Search for the cell housing the specified text and yield its (x, y) center coordinate. 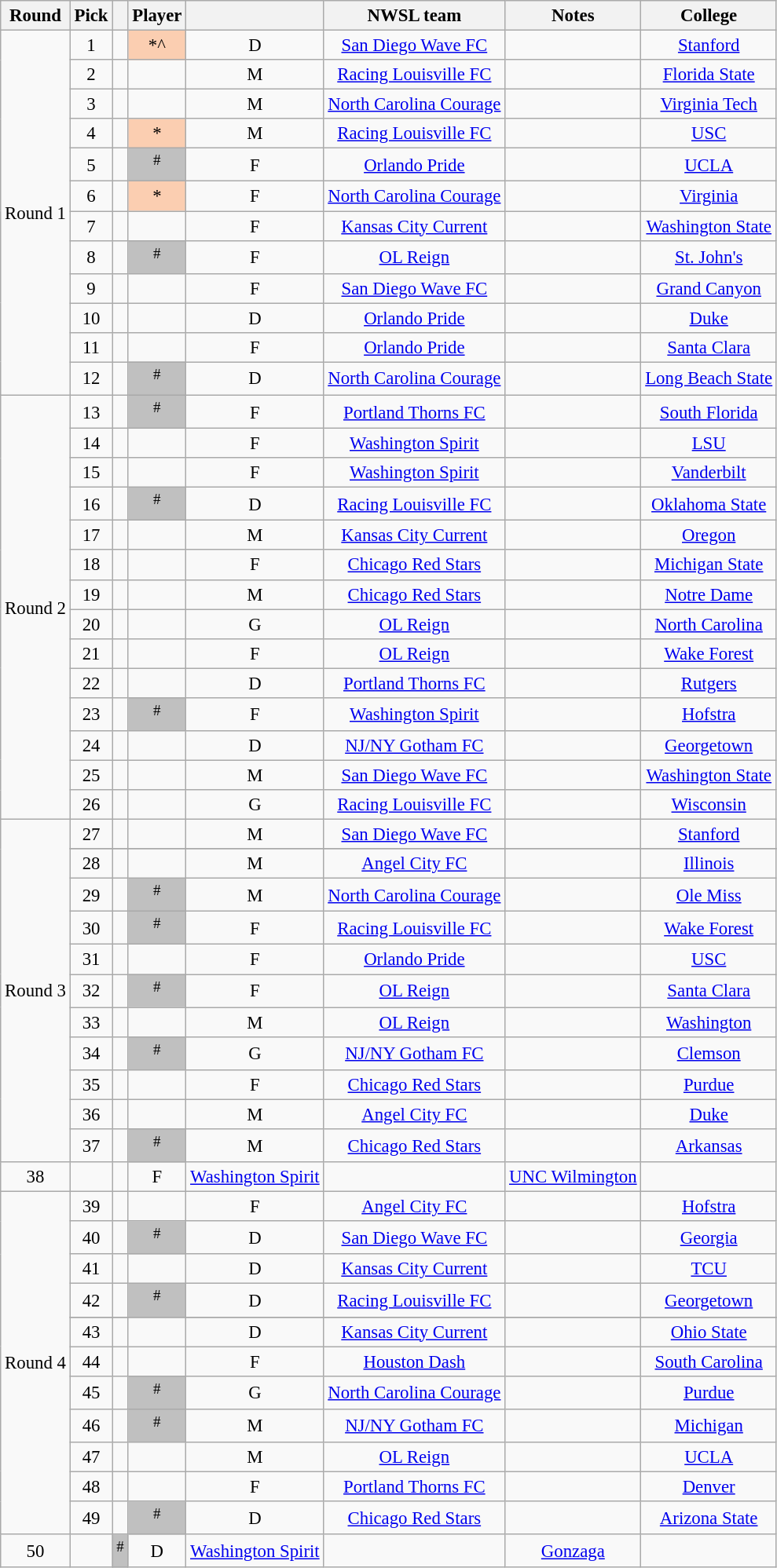
Round 3 (35, 991)
South Carolina (709, 1361)
42 (91, 1300)
35 (91, 1085)
15 (91, 473)
19 (91, 594)
43 (91, 1332)
29 (91, 895)
23 (91, 715)
Gonzaga (574, 1551)
LSU (709, 444)
Michigan (709, 1426)
Arizona State (709, 1518)
College (709, 16)
39 (91, 1207)
24 (91, 746)
21 (91, 653)
1 (91, 46)
Ohio State (709, 1332)
Denver (709, 1486)
Notes (574, 16)
Virginia Tech (709, 104)
NWSL team (415, 16)
2 (91, 75)
25 (91, 775)
13 (91, 411)
Long Beach State (709, 378)
9 (91, 288)
Illinois (709, 864)
16 (91, 504)
31 (91, 959)
Pick (91, 16)
8 (91, 257)
45 (91, 1392)
14 (91, 444)
10 (91, 318)
36 (91, 1114)
North Carolina (709, 624)
47 (91, 1457)
Oregon (709, 535)
Michigan State (709, 565)
12 (91, 378)
*^ (157, 46)
48 (91, 1486)
49 (91, 1518)
46 (91, 1426)
Round 2 (35, 607)
28 (91, 864)
Clemson (709, 1053)
Ole Miss (709, 895)
7 (91, 226)
Virginia (709, 196)
Notre Dame (709, 594)
5 (91, 165)
Arkansas (709, 1146)
TCU (709, 1269)
Round (35, 16)
Florida State (709, 75)
22 (91, 683)
St. John's (709, 257)
6 (91, 196)
UNC Wilmington (574, 1177)
44 (91, 1361)
32 (91, 991)
33 (91, 1022)
Grand Canyon (709, 288)
50 (35, 1551)
Player (157, 16)
3 (91, 104)
Rutgers (709, 683)
40 (91, 1237)
Wisconsin (709, 805)
Washington (709, 1022)
Houston Dash (415, 1361)
4 (91, 133)
30 (91, 928)
Round 4 (35, 1363)
11 (91, 348)
26 (91, 805)
Vanderbilt (709, 473)
41 (91, 1269)
17 (91, 535)
Oklahoma State (709, 504)
20 (91, 624)
27 (91, 835)
34 (91, 1053)
Round 1 (35, 214)
18 (91, 565)
37 (91, 1146)
38 (35, 1177)
South Florida (709, 411)
Georgia (709, 1237)
